Identify which cell holds the provided text, then report its (X, Y) central coordinate. 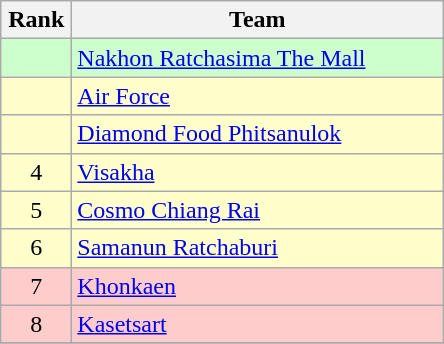
Team (258, 20)
Visakha (258, 172)
6 (36, 248)
Nakhon Ratchasima The Mall (258, 58)
5 (36, 210)
Kasetsart (258, 324)
7 (36, 286)
Rank (36, 20)
Cosmo Chiang Rai (258, 210)
8 (36, 324)
Air Force (258, 96)
Khonkaen (258, 286)
Samanun Ratchaburi (258, 248)
4 (36, 172)
Diamond Food Phitsanulok (258, 134)
